Find where the given text appears and provide that cell's center as (x, y) coordinate. 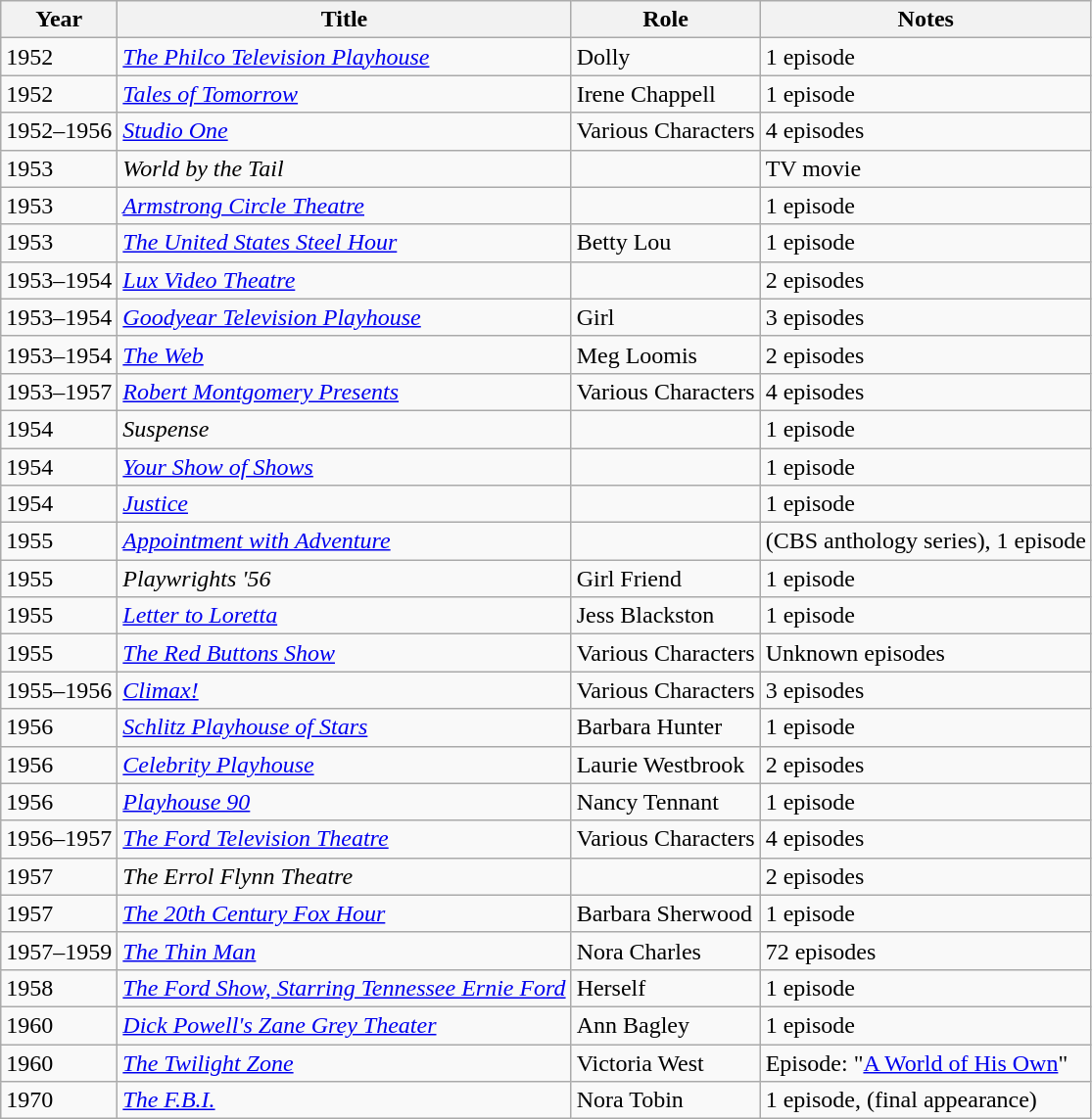
The United States Steel Hour (345, 243)
Year (59, 20)
1956–1957 (59, 839)
1 episode, (final appearance) (926, 1100)
The F.B.I. (345, 1100)
1952–1956 (59, 131)
The Philco Television Playhouse (345, 57)
Laurie Westbrook (666, 765)
Armstrong Circle Theatre (345, 206)
The Web (345, 354)
Girl Friend (666, 579)
Lux Video Theatre (345, 280)
Schlitz Playhouse of Stars (345, 727)
Girl (666, 317)
1953–1957 (59, 392)
Barbara Sherwood (666, 913)
1970 (59, 1100)
Justice (345, 504)
Robert Montgomery Presents (345, 392)
Title (345, 20)
Herself (666, 988)
Irene Chappell (666, 94)
Studio One (345, 131)
1957–1959 (59, 951)
Meg Loomis (666, 354)
Episode: "A World of His Own" (926, 1062)
The 20th Century Fox Hour (345, 913)
Tales of Tomorrow (345, 94)
The Ford Television Theatre (345, 839)
The Red Buttons Show (345, 653)
The Twilight Zone (345, 1062)
Appointment with Adventure (345, 541)
Victoria West (666, 1062)
1958 (59, 988)
Dolly (666, 57)
Ann Bagley (666, 1025)
Barbara Hunter (666, 727)
The Errol Flynn Theatre (345, 876)
TV movie (926, 168)
World by the Tail (345, 168)
Goodyear Television Playhouse (345, 317)
Betty Lou (666, 243)
Nancy Tennant (666, 802)
The Thin Man (345, 951)
Nora Tobin (666, 1100)
Jess Blackston (666, 616)
Notes (926, 20)
Celebrity Playhouse (345, 765)
Dick Powell's Zane Grey Theater (345, 1025)
(CBS anthology series), 1 episode (926, 541)
The Ford Show, Starring Tennessee Ernie Ford (345, 988)
Letter to Loretta (345, 616)
Your Show of Shows (345, 467)
Suspense (345, 429)
1955–1956 (59, 690)
72 episodes (926, 951)
Role (666, 20)
Climax! (345, 690)
Playwrights '56 (345, 579)
Unknown episodes (926, 653)
Playhouse 90 (345, 802)
Nora Charles (666, 951)
